Find where the given text appears and provide that cell's center as [x, y] coordinate. 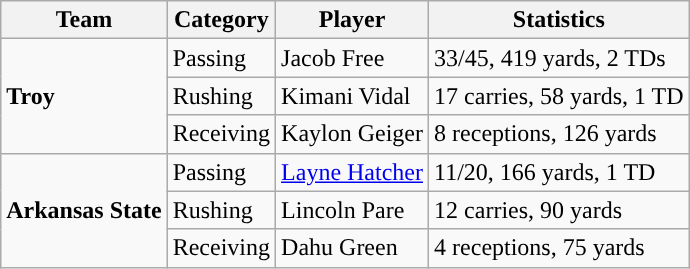
Dahu Green [352, 248]
Kimani Vidal [352, 96]
11/20, 166 yards, 1 TD [560, 172]
Team [84, 20]
Category [221, 20]
4 receptions, 75 yards [560, 248]
17 carries, 58 yards, 1 TD [560, 96]
8 receptions, 126 yards [560, 134]
Statistics [560, 20]
Kaylon Geiger [352, 134]
33/45, 419 yards, 2 TDs [560, 58]
Lincoln Pare [352, 210]
Player [352, 20]
Jacob Free [352, 58]
Layne Hatcher [352, 172]
Troy [84, 96]
12 carries, 90 yards [560, 210]
Arkansas State [84, 210]
